Capture the cell that displays the provided text and extract its [x, y] central coordinate. 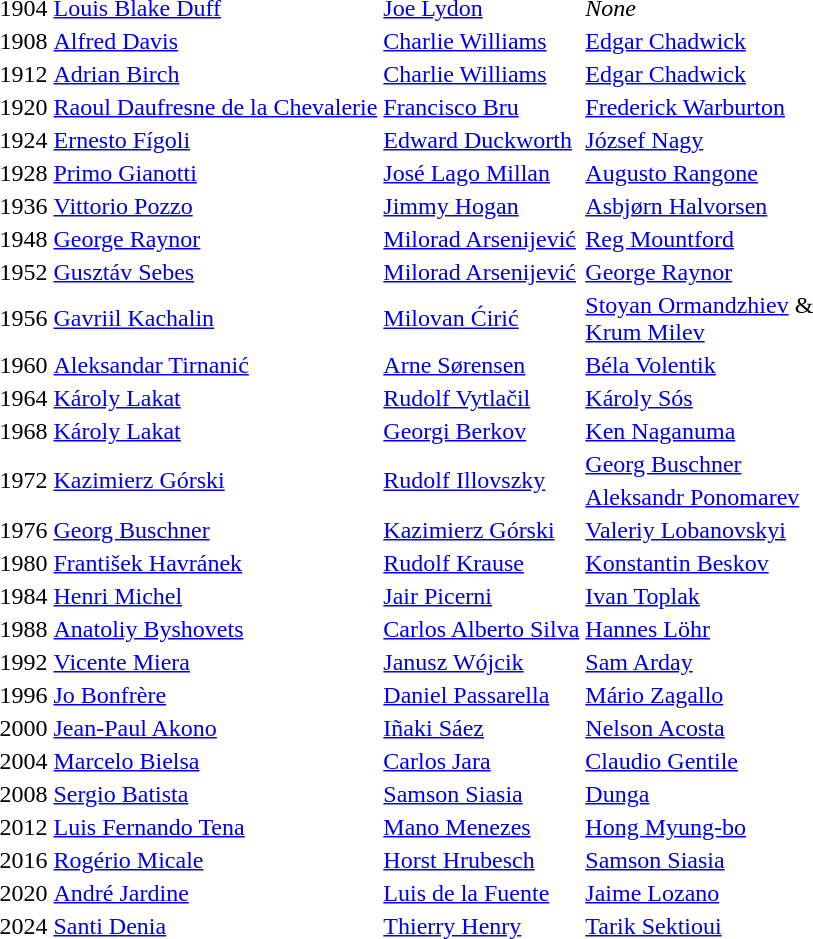
Iñaki Sáez [482, 728]
Mano Menezes [482, 827]
Anatoliy Byshovets [216, 629]
Gavriil Kachalin [216, 318]
Gusztáv Sebes [216, 272]
Jair Picerni [482, 596]
Alfred Davis [216, 41]
Samson Siasia [482, 794]
Henri Michel [216, 596]
George Raynor [216, 239]
Rogério Micale [216, 860]
Aleksandar Tirnanić [216, 365]
Edward Duckworth [482, 140]
Vicente Miera [216, 662]
Rudolf Illovszky [482, 480]
Jo Bonfrère [216, 695]
Marcelo Bielsa [216, 761]
Vittorio Pozzo [216, 206]
Jimmy Hogan [482, 206]
Georg Buschner [216, 530]
Luis Fernando Tena [216, 827]
Francisco Bru [482, 107]
Luis de la Fuente [482, 893]
Carlos Alberto Silva [482, 629]
Milovan Ćirić [482, 318]
Arne Sørensen [482, 365]
Raoul Daufresne de la Chevalerie [216, 107]
Rudolf Krause [482, 563]
Daniel Passarella [482, 695]
Adrian Birch [216, 74]
José Lago Millan [482, 173]
Georgi Berkov [482, 431]
František Havránek [216, 563]
Horst Hrubesch [482, 860]
Carlos Jara [482, 761]
André Jardine [216, 893]
Jean-Paul Akono [216, 728]
Sergio Batista [216, 794]
Ernesto Fígoli [216, 140]
Janusz Wójcik [482, 662]
Primo Gianotti [216, 173]
Rudolf Vytlačil [482, 398]
